Detect which cell encompasses the target text, then output its (X, Y) center coordinate. 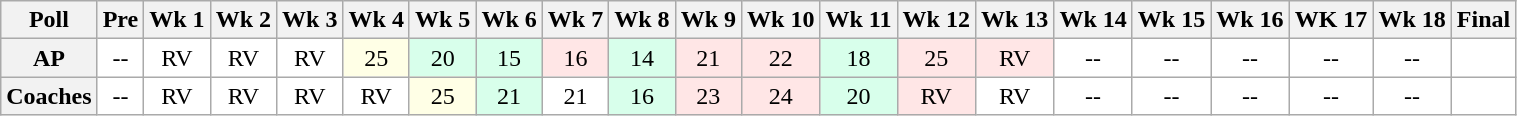
Wk 11 (858, 20)
Wk 3 (310, 20)
Wk 18 (1412, 20)
Wk 14 (1093, 20)
24 (781, 96)
Wk 15 (1171, 20)
Wk 2 (243, 20)
14 (642, 58)
Wk 8 (642, 20)
Wk 7 (575, 20)
Wk 6 (509, 20)
Coaches (49, 96)
Poll (49, 20)
Wk 10 (781, 20)
Wk 16 (1250, 20)
Wk 5 (442, 20)
Wk 13 (1014, 20)
22 (781, 58)
Wk 4 (376, 20)
AP (49, 58)
15 (509, 58)
23 (708, 96)
WK 17 (1331, 20)
Wk 12 (936, 20)
Pre (120, 20)
Wk 9 (708, 20)
Wk 1 (177, 20)
Final (1483, 20)
18 (858, 58)
